Search for the cell housing the specified text and yield its [x, y] center coordinate. 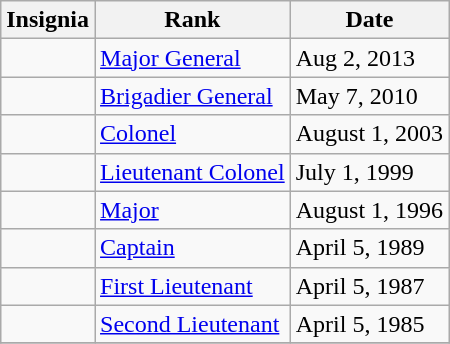
First Lieutenant [193, 286]
Aug 2, 2013 [369, 58]
April 5, 1985 [369, 324]
April 5, 1987 [369, 286]
Rank [193, 20]
May 7, 2010 [369, 96]
Second Lieutenant [193, 324]
Captain [193, 248]
Brigadier General [193, 96]
Major General [193, 58]
Date [369, 20]
Colonel [193, 134]
Major [193, 210]
Insignia [48, 20]
April 5, 1989 [369, 248]
August 1, 1996 [369, 210]
August 1, 2003 [369, 134]
July 1, 1999 [369, 172]
Lieutenant Colonel [193, 172]
